Capture the cell that displays the provided text and extract its (X, Y) central coordinate. 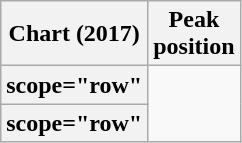
Peakposition (194, 34)
Chart (2017) (74, 34)
